Detect which cell encompasses the target text, then output its [x, y] center coordinate. 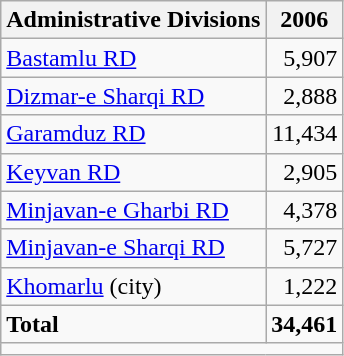
2,888 [304, 96]
Khomarlu (city) [134, 286]
Bastamlu RD [134, 58]
Total [134, 324]
Dizmar-e Sharqi RD [134, 96]
Keyvan RD [134, 172]
34,461 [304, 324]
5,727 [304, 248]
4,378 [304, 210]
2,905 [304, 172]
Garamduz RD [134, 134]
2006 [304, 20]
5,907 [304, 58]
Minjavan-e Gharbi RD [134, 210]
1,222 [304, 286]
11,434 [304, 134]
Minjavan-e Sharqi RD [134, 248]
Administrative Divisions [134, 20]
